Return [x, y] of the center of cell containing provided text 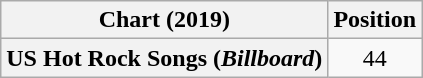
Chart (2019) [164, 20]
44 [375, 58]
Position [375, 20]
US Hot Rock Songs (Billboard) [164, 58]
